Pinpoint the cell where the given text exists, returning its [x, y] midpoint coordinate. 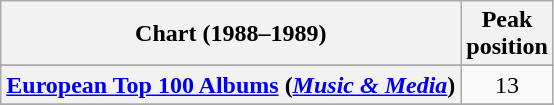
13 [507, 85]
Chart (1988–1989) [231, 34]
Peakposition [507, 34]
European Top 100 Albums (Music & Media) [231, 85]
